Determine the (x, y) coordinate at the center of the cell enclosing the given text.  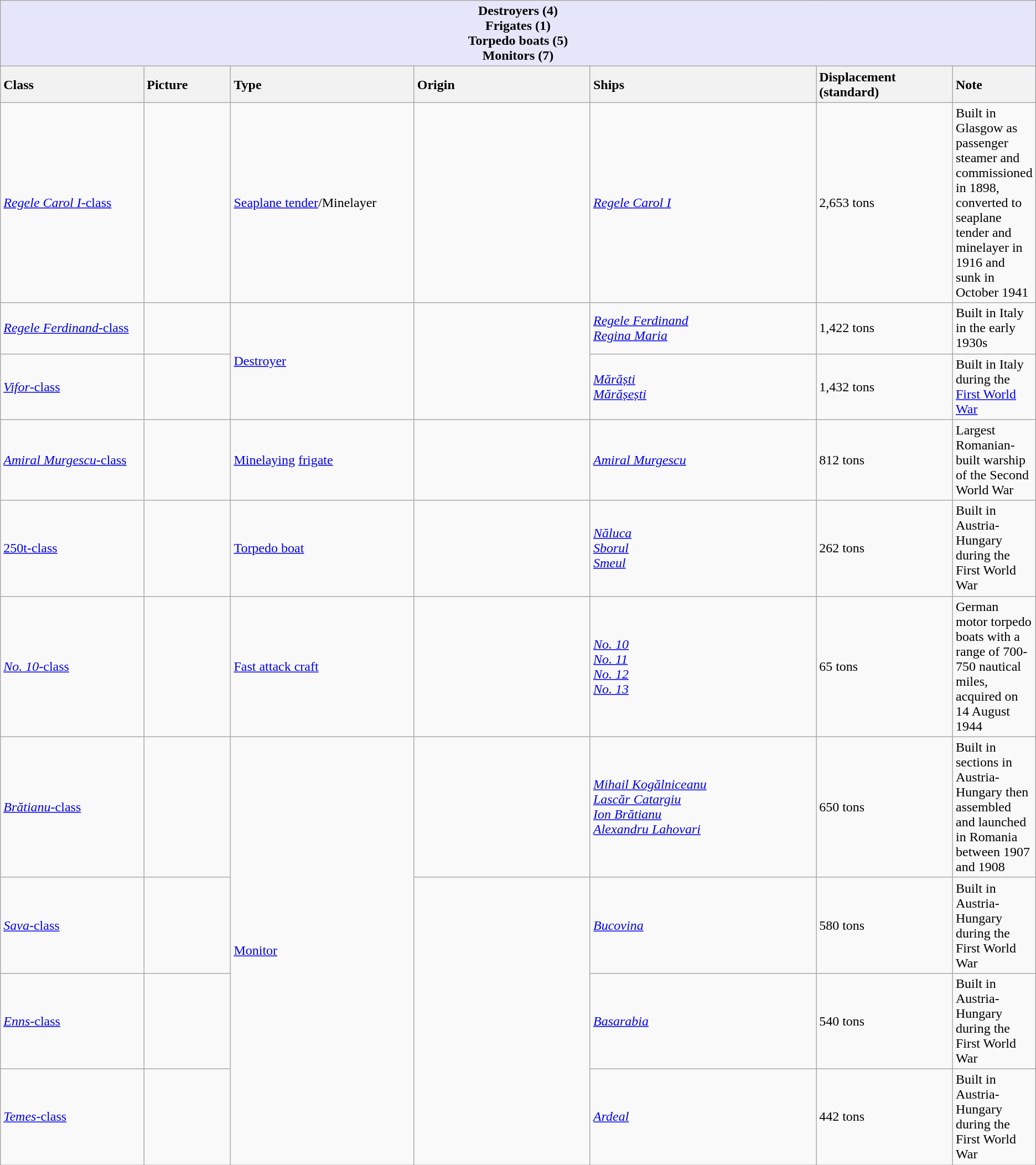
Fast attack craft (322, 666)
Displacement (standard) (884, 84)
Largest Romanian-built warship of the Second World War (994, 460)
Mihail KogălniceanuLascăr CatargiuIon BrătianuAlexandru Lahovari (703, 807)
Brătianu-class (72, 807)
Bucovina (703, 925)
Ships (703, 84)
Monitor (322, 951)
580 tons (884, 925)
540 tons (884, 1021)
1,422 tons (884, 328)
Built in Italy in the early 1930s (994, 328)
German motor torpedo boats with a range of 700-750 nautical miles, acquired on 14 August 1944 (994, 666)
Ardeal (703, 1117)
Vifor-class (72, 386)
250t-class (72, 548)
Enns-class (72, 1021)
Destroyers (4)Frigates (1)Torpedo boats (5)Monitors (7) (518, 33)
442 tons (884, 1117)
No. 10No. 11No. 12No. 13 (703, 666)
Picture (187, 84)
Amiral Murgescu-class (72, 460)
650 tons (884, 807)
1,432 tons (884, 386)
Regele Carol I (703, 203)
Regele Carol I-class (72, 203)
Temes-class (72, 1117)
Basarabia (703, 1021)
Sava-class (72, 925)
812 tons (884, 460)
NălucaSborulSmeul (703, 548)
262 tons (884, 548)
Seaplane tender/Minelayer (322, 203)
Note (994, 84)
Destroyer (322, 361)
Built in sections in Austria-Hungary then assembled and launched in Romania between 1907 and 1908 (994, 807)
Built in Italy during the First World War (994, 386)
Torpedo boat (322, 548)
MărăștiMărășești (703, 386)
Regele FerdinandRegina Maria (703, 328)
Origin (502, 84)
No. 10-class (72, 666)
Built in Glasgow as passenger steamer and commissioned in 1898, converted to seaplane tender and minelayer in 1916 and sunk in October 1941 (994, 203)
Amiral Murgescu (703, 460)
Class (72, 84)
2,653 tons (884, 203)
65 tons (884, 666)
Minelaying frigate (322, 460)
Regele Ferdinand-class (72, 328)
Type (322, 84)
